Find where the given text appears and provide that cell's center as (x, y) coordinate. 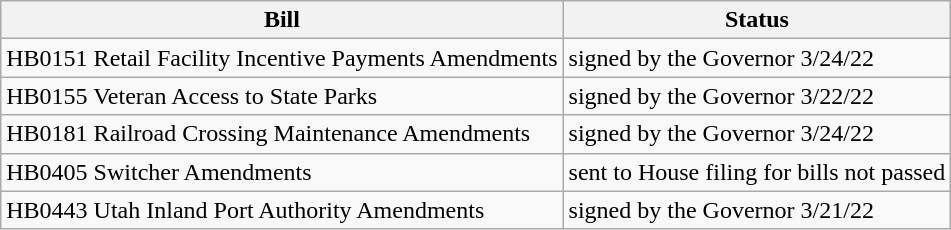
signed by the Governor 3/22/22 (757, 96)
HB0155 Veteran Access to State Parks (282, 96)
HB0443 Utah Inland Port Authority Amendments (282, 210)
sent to House filing for bills not passed (757, 172)
Status (757, 20)
HB0181 Railroad Crossing Maintenance Amendments (282, 134)
HB0405 Switcher Amendments (282, 172)
signed by the Governor 3/21/22 (757, 210)
Bill (282, 20)
HB0151 Retail Facility Incentive Payments Amendments (282, 58)
